Extract the (x, y) coordinate from the center of the cell holding the provided text.  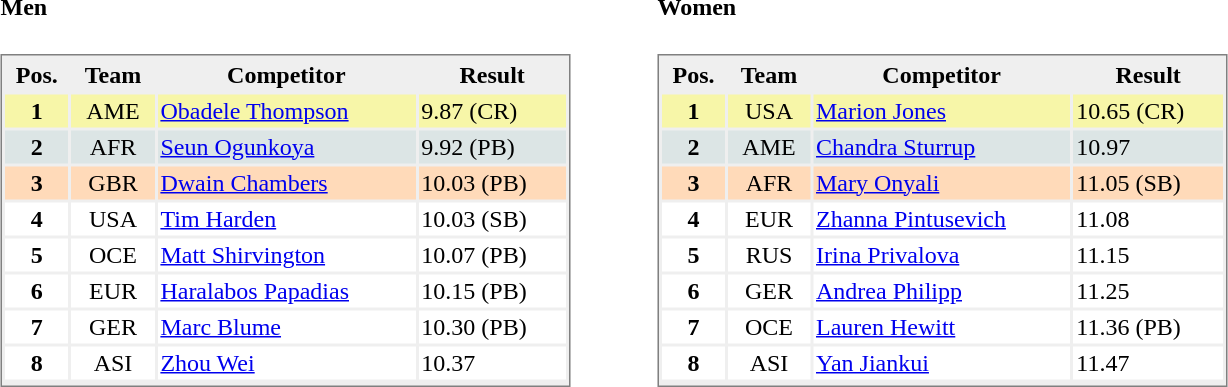
11.15 (1148, 254)
11.25 (1148, 290)
Yan Jiankui (942, 362)
RUS (769, 254)
11.36 (PB) (1148, 326)
Zhanna Pintusevich (942, 218)
9.87 (CR) (492, 110)
Irina Privalova (942, 254)
10.03 (SB) (492, 218)
10.03 (PB) (492, 182)
10.07 (PB) (492, 254)
11.47 (1148, 362)
Chandra Sturrup (942, 146)
10.65 (CR) (1148, 110)
Andrea Philipp (942, 290)
9.92 (PB) (492, 146)
Obadele Thompson (286, 110)
Tim Harden (286, 218)
10.30 (PB) (492, 326)
11.08 (1148, 218)
Zhou Wei (286, 362)
10.97 (1148, 146)
10.15 (PB) (492, 290)
Lauren Hewitt (942, 326)
Haralabos Papadias (286, 290)
Marion Jones (942, 110)
Dwain Chambers (286, 182)
Mary Onyali (942, 182)
Matt Shirvington (286, 254)
GBR (114, 182)
Marc Blume (286, 326)
Seun Ogunkoya (286, 146)
10.37 (492, 362)
11.05 (SB) (1148, 182)
